Identify which cell holds the provided text, then report its [X, Y] central coordinate. 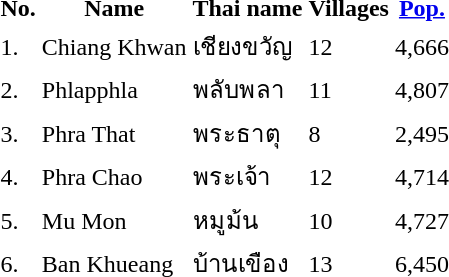
Phra That [114, 133]
พลับพลา [248, 90]
8 [348, 133]
10 [348, 220]
11 [348, 90]
Chiang Khwan [114, 46]
เชียงขวัญ [248, 46]
พระธาตุ [248, 133]
Mu Mon [114, 220]
Phra Chao [114, 176]
Phlapphla [114, 90]
หมูม้น [248, 220]
พระเจ้า [248, 176]
